Determine the (X, Y) coordinate at the center of the cell enclosing the given text.  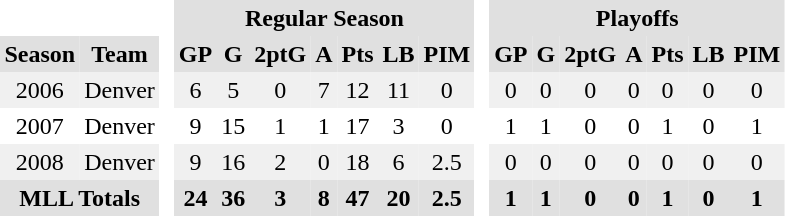
2008 (40, 162)
24 (195, 198)
11 (398, 90)
Regular Season (324, 18)
8 (324, 198)
15 (234, 126)
Playoffs (638, 18)
18 (358, 162)
20 (398, 198)
36 (234, 198)
Season (40, 54)
16 (234, 162)
12 (358, 90)
5 (234, 90)
17 (358, 126)
MLL Totals (80, 198)
47 (358, 198)
2 (280, 162)
Team (120, 54)
2006 (40, 90)
7 (324, 90)
2007 (40, 126)
